Find where the given text appears and provide that cell's center as (x, y) coordinate. 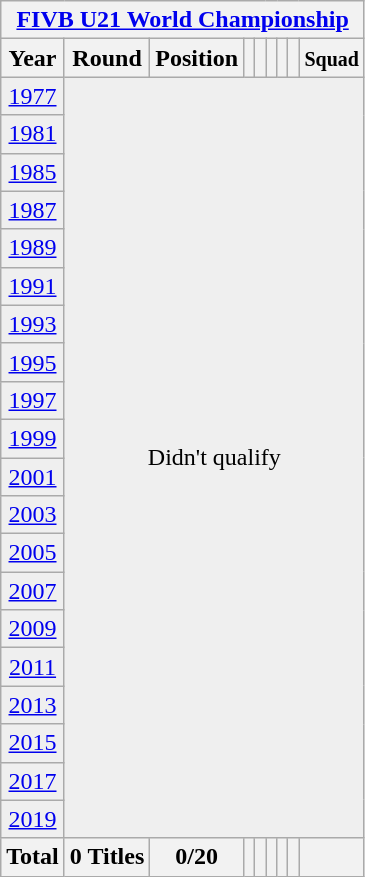
1993 (33, 324)
1985 (33, 172)
2009 (33, 629)
1999 (33, 438)
2007 (33, 591)
0 Titles (107, 857)
1991 (33, 286)
Squad (332, 58)
1987 (33, 210)
1977 (33, 96)
1989 (33, 248)
FIVB U21 World Championship (183, 20)
1995 (33, 362)
Round (107, 58)
2005 (33, 553)
2013 (33, 705)
Didn't qualify (214, 458)
2003 (33, 515)
2011 (33, 667)
Year (33, 58)
2001 (33, 477)
Position (197, 58)
1997 (33, 400)
2019 (33, 819)
0/20 (197, 857)
1981 (33, 134)
Total (33, 857)
2015 (33, 743)
2017 (33, 781)
